For the text-containing cell, return its midpoint in [X, Y] coordinate format. 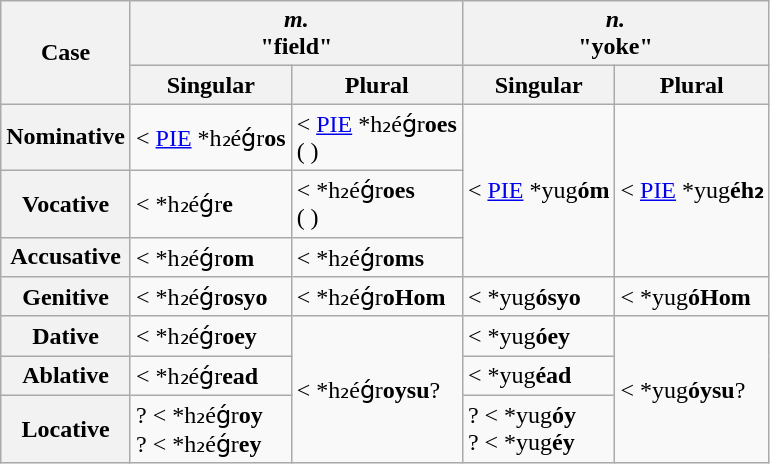
< *h₂éǵread [210, 376]
Dative [66, 336]
< *h₂éǵroes( ) [376, 204]
< *h₂éǵrosyo [210, 297]
m."field" [296, 34]
< *h₂éǵroHom [376, 297]
Locative [66, 429]
< PIE *h₂éǵroes( ) [376, 138]
< *h₂éǵroysu? [376, 390]
? < *yugóy ? < *yugéy [538, 429]
< *h₂éǵroey [210, 336]
< *h₂éǵrom [210, 257]
Case [66, 52]
n."yoke" [615, 34]
? < *h₂éǵroy ? < *h₂éǵrey [210, 429]
Nominative [66, 138]
Vocative [66, 204]
< PIE *h₂éǵros [210, 138]
< *yugóHom [692, 297]
Ablative [66, 376]
< PIE *yugéh₂ [692, 190]
< *yugéad [538, 376]
< *yugósyo [538, 297]
Genitive [66, 297]
Accusative [66, 257]
< *h₂éǵroms [376, 257]
< *yugóysu? [692, 390]
< PIE *yugóm [538, 190]
< *h₂éǵre [210, 204]
< *yugóey [538, 336]
